Locate the cell with the specified text and output its [x, y] center coordinate. 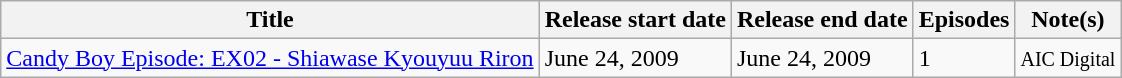
Candy Boy Episode: EX02 - Shiawase Kyouyuu Riron [270, 58]
AIC Digital [1068, 58]
Release end date [822, 20]
1 [964, 58]
Episodes [964, 20]
Note(s) [1068, 20]
Title [270, 20]
Release start date [635, 20]
